From the cell containing the given text, extract its center point as (x, y) coordinate. 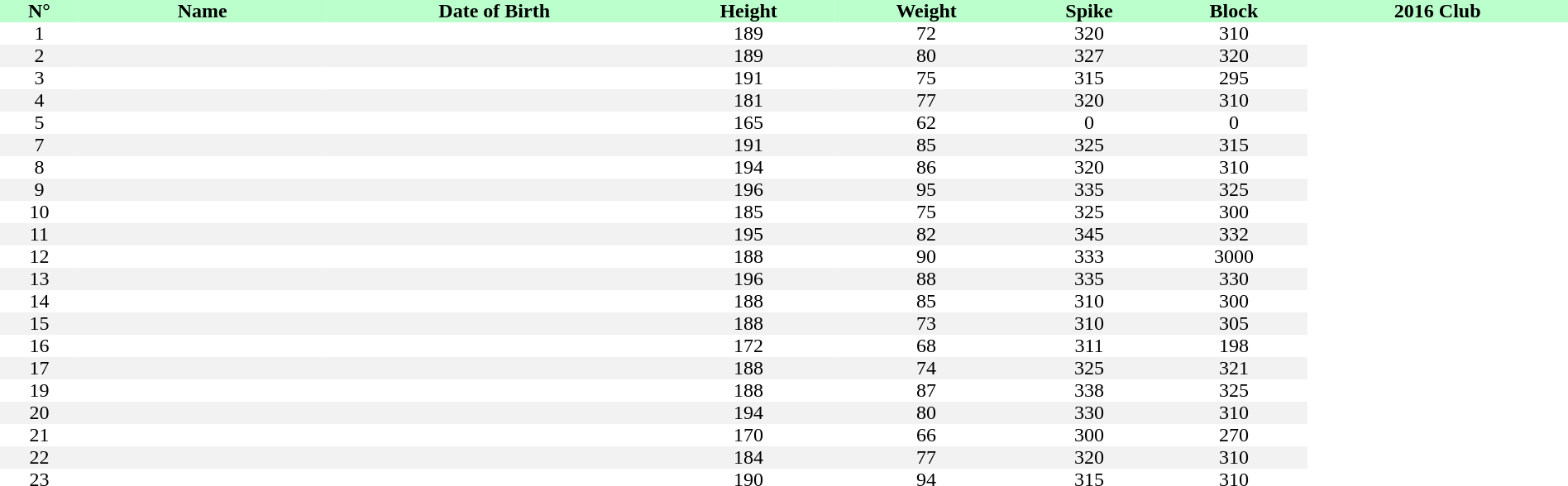
Spike (1090, 12)
311 (1090, 345)
Height (749, 12)
198 (1234, 345)
22 (40, 458)
333 (1090, 256)
14 (40, 301)
19 (40, 390)
2 (40, 56)
295 (1234, 78)
Weight (926, 12)
332 (1234, 235)
165 (749, 122)
184 (749, 458)
185 (749, 212)
72 (926, 33)
305 (1234, 324)
10 (40, 212)
9 (40, 190)
Name (203, 12)
12 (40, 256)
17 (40, 369)
338 (1090, 390)
170 (749, 435)
88 (926, 279)
68 (926, 345)
181 (749, 101)
8 (40, 167)
172 (749, 345)
82 (926, 235)
3 (40, 78)
73 (926, 324)
5 (40, 122)
3000 (1234, 256)
74 (926, 369)
21 (40, 435)
86 (926, 167)
62 (926, 122)
N° (40, 12)
1 (40, 33)
Date of Birth (495, 12)
15 (40, 324)
66 (926, 435)
195 (749, 235)
20 (40, 413)
327 (1090, 56)
87 (926, 390)
7 (40, 145)
345 (1090, 235)
270 (1234, 435)
4 (40, 101)
11 (40, 235)
90 (926, 256)
16 (40, 345)
Block (1234, 12)
95 (926, 190)
321 (1234, 369)
2016 Club (1437, 12)
13 (40, 279)
